Output the (x, y) coordinate of the center of the cell containing the given text.  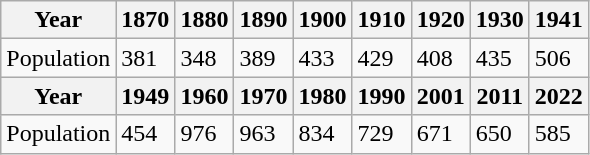
2022 (558, 96)
408 (440, 58)
650 (500, 134)
1949 (146, 96)
1880 (204, 20)
1890 (264, 20)
381 (146, 58)
1990 (382, 96)
1910 (382, 20)
1941 (558, 20)
1870 (146, 20)
506 (558, 58)
348 (204, 58)
435 (500, 58)
1900 (322, 20)
1960 (204, 96)
963 (264, 134)
1970 (264, 96)
1930 (500, 20)
1980 (322, 96)
429 (382, 58)
2001 (440, 96)
1920 (440, 20)
976 (204, 134)
433 (322, 58)
2011 (500, 96)
671 (440, 134)
585 (558, 134)
729 (382, 134)
389 (264, 58)
454 (146, 134)
834 (322, 134)
